Extract the [x, y] coordinate from the center of the cell holding the provided text.  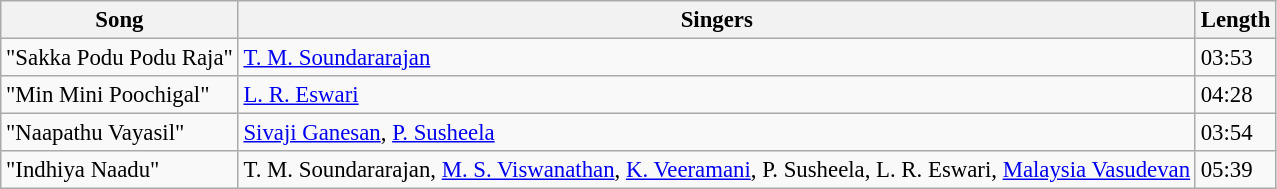
03:54 [1235, 133]
03:53 [1235, 58]
Song [120, 20]
"Naapathu Vayasil" [120, 133]
Sivaji Ganesan, P. Susheela [716, 133]
04:28 [1235, 95]
"Sakka Podu Podu Raja" [120, 58]
Length [1235, 20]
T. M. Soundararajan, M. S. Viswanathan, K. Veeramani, P. Susheela, L. R. Eswari, Malaysia Vasudevan [716, 170]
T. M. Soundararajan [716, 58]
05:39 [1235, 170]
"Indhiya Naadu" [120, 170]
L. R. Eswari [716, 95]
Singers [716, 20]
"Min Mini Poochigal" [120, 95]
